From the cell containing the given text, extract its center point as [X, Y] coordinate. 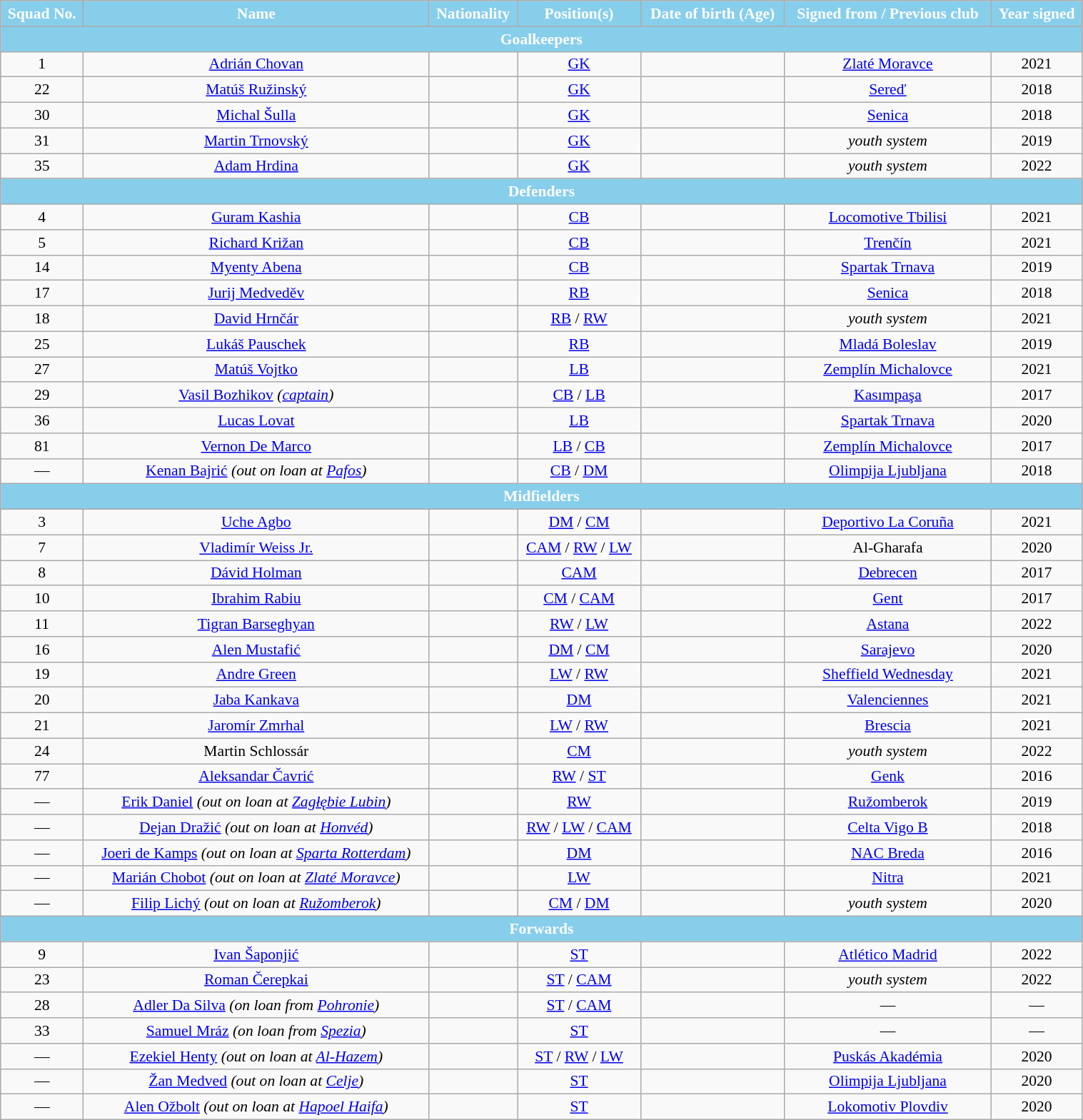
Michal Šulla [256, 116]
Marián Chobot (out on loan at Zlaté Moravce) [256, 878]
14 [42, 268]
CAM / RW / LW [580, 548]
CM [580, 751]
Filip Lichý (out on loan at Ružomberok) [256, 904]
Al-Gharafa [888, 548]
Midfielders [541, 497]
Uche Agbo [256, 523]
Gent [888, 599]
CB / LB [580, 395]
Sheffield Wednesday [888, 675]
Erik Daniel (out on loan at Zagłębie Lubin) [256, 802]
CM / DM [580, 904]
Alen Mustafić [256, 650]
Deportivo La Coruña [888, 523]
21 [42, 726]
Puskás Akadémia [888, 1056]
Roman Čerepkai [256, 980]
NAC Breda [888, 853]
CB / DM [580, 471]
Goalkeepers [541, 39]
David Hrnčár [256, 319]
Squad No. [42, 14]
Year signed [1037, 14]
Vernon De Marco [256, 446]
Martin Schlossár [256, 751]
Kasımpaşa [888, 395]
Alen Ožbolt (out on loan at Hapoel Haifa) [256, 1107]
7 [42, 548]
Trenčín [888, 243]
Ezekiel Henty (out on loan at Al-Hazem) [256, 1056]
CM / CAM [580, 599]
Richard Križan [256, 243]
Lokomotiv Plovdiv [888, 1107]
Guram Kashia [256, 217]
Tigran Barseghyan [256, 624]
Kenan Bajrić (out on loan at Pafos) [256, 471]
Aleksandar Čavrić [256, 777]
Ivan Šaponjić [256, 954]
Adam Hrdina [256, 166]
9 [42, 954]
RW / LW [580, 624]
8 [42, 573]
Atlético Madrid [888, 954]
19 [42, 675]
Name [256, 14]
ST / RW / LW [580, 1056]
Dávid Holman [256, 573]
Samuel Mráz (on loan from Spezia) [256, 1031]
27 [42, 370]
RW / LW / CAM [580, 827]
28 [42, 1006]
Jaromír Zmrhal [256, 726]
Adler Da Silva (on loan from Pohronie) [256, 1006]
23 [42, 980]
Astana [888, 624]
5 [42, 243]
Forwards [541, 929]
Position(s) [580, 14]
77 [42, 777]
25 [42, 344]
29 [42, 395]
Jurij Medveděv [256, 293]
Debrecen [888, 573]
4 [42, 217]
Matúš Vojtko [256, 370]
36 [42, 420]
3 [42, 523]
Genk [888, 777]
20 [42, 700]
LB / CB [580, 446]
Mladá Boleslav [888, 344]
Sereď [888, 90]
Celta Vigo B [888, 827]
Vladimír Weiss Jr. [256, 548]
Ibrahim Rabiu [256, 599]
Joeri de Kamps (out on loan at Sparta Rotterdam) [256, 853]
Nitra [888, 878]
RW [580, 802]
Nationality [473, 14]
16 [42, 650]
Valenciennes [888, 700]
35 [42, 166]
LW [580, 878]
31 [42, 141]
Brescia [888, 726]
Matúš Ružinský [256, 90]
Date of birth (Age) [712, 14]
Ružomberok [888, 802]
Martin Trnovský [256, 141]
Dejan Dražić (out on loan at Honvéd) [256, 827]
18 [42, 319]
Jaba Kankava [256, 700]
17 [42, 293]
Vasil Bozhikov (captain) [256, 395]
CAM [580, 573]
Žan Medved (out on loan at Celje) [256, 1081]
24 [42, 751]
Locomotive Tbilisi [888, 217]
Adrián Chovan [256, 64]
81 [42, 446]
Signed from / Previous club [888, 14]
22 [42, 90]
30 [42, 116]
10 [42, 599]
Lucas Lovat [256, 420]
Myenty Abena [256, 268]
11 [42, 624]
RW / ST [580, 777]
Andre Green [256, 675]
RB / RW [580, 319]
Defenders [541, 192]
Zlaté Moravce [888, 64]
33 [42, 1031]
Lukáš Pauschek [256, 344]
1 [42, 64]
Sarajevo [888, 650]
